Output the [X, Y] coordinate of the center of the cell containing the given text.  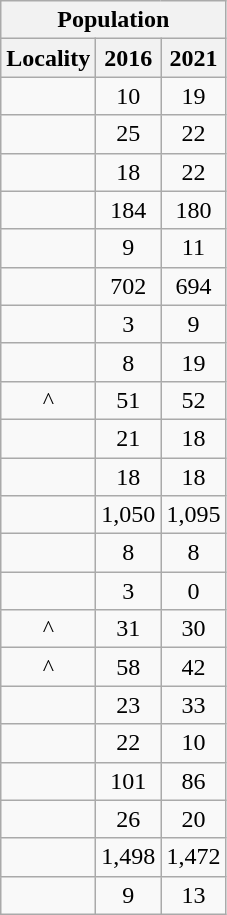
694 [194, 286]
0 [194, 591]
21 [128, 438]
Population [114, 20]
33 [194, 705]
52 [194, 400]
86 [194, 781]
26 [128, 819]
42 [194, 667]
1,472 [194, 857]
1,095 [194, 515]
180 [194, 210]
25 [128, 134]
1,498 [128, 857]
2021 [194, 58]
101 [128, 781]
30 [194, 629]
23 [128, 705]
11 [194, 248]
31 [128, 629]
Locality [48, 58]
702 [128, 286]
1,050 [128, 515]
58 [128, 667]
13 [194, 895]
184 [128, 210]
2016 [128, 58]
20 [194, 819]
51 [128, 400]
